Detect which cell encompasses the target text, then output its [X, Y] center coordinate. 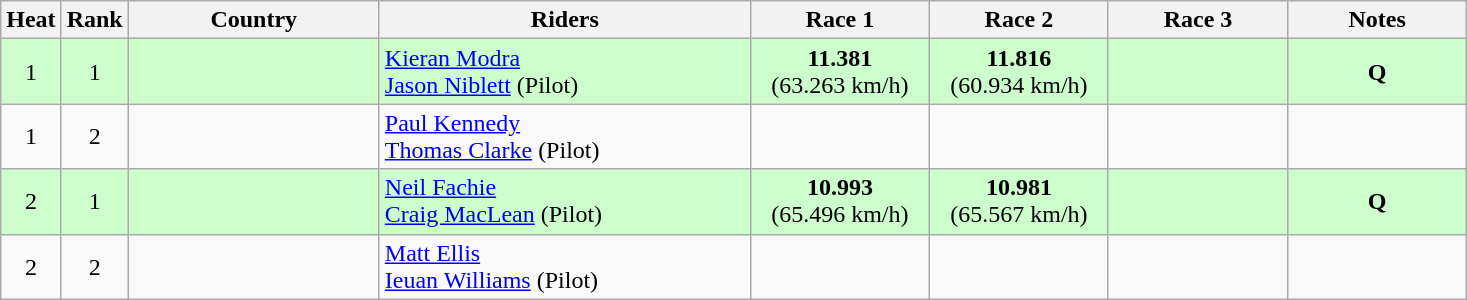
11.816(60.934 km/h) [1018, 72]
Rank [94, 20]
10.993(65.496 km/h) [840, 202]
Race 3 [1198, 20]
Paul KennedyThomas Clarke (Pilot) [564, 136]
Kieran ModraJason Niblett (Pilot) [564, 72]
Race 2 [1018, 20]
Matt EllisIeuan Williams (Pilot) [564, 266]
Notes [1378, 20]
10.981(65.567 km/h) [1018, 202]
Neil FachieCraig MacLean (Pilot) [564, 202]
Heat [31, 20]
11.381(63.263 km/h) [840, 72]
Riders [564, 20]
Race 1 [840, 20]
Country [254, 20]
